From the cell containing the given text, extract its center point as [X, Y] coordinate. 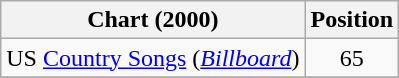
Position [352, 20]
US Country Songs (Billboard) [153, 58]
Chart (2000) [153, 20]
65 [352, 58]
